Provide the (X, Y) coordinate of the cell's center where the given text is located.  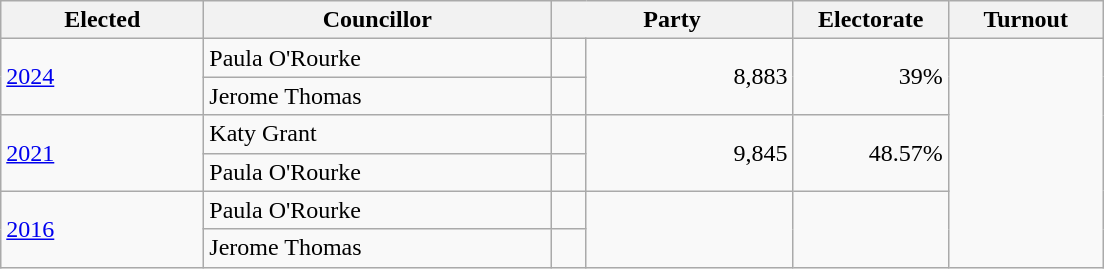
2021 (102, 153)
Turnout (1026, 20)
Elected (102, 20)
8,883 (690, 77)
39% (870, 77)
Katy Grant (378, 134)
Electorate (870, 20)
Party (672, 20)
48.57% (870, 153)
2016 (102, 229)
2024 (102, 77)
Councillor (378, 20)
9,845 (690, 153)
